Return the [x, y] coordinate for the center point of the cell that contains the specified text.  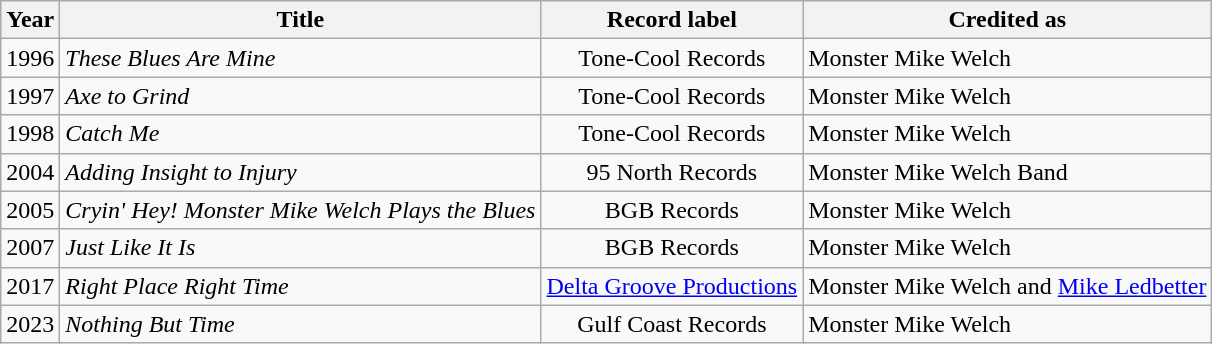
Catch Me [300, 134]
Nothing But Time [300, 324]
Cryin' Hey! Monster Mike Welch Plays the Blues [300, 210]
Right Place Right Time [300, 286]
95 North Records [672, 172]
Credited as [1008, 20]
Just Like It Is [300, 248]
1996 [30, 58]
These Blues Are Mine [300, 58]
1997 [30, 96]
Title [300, 20]
Adding Insight to Injury [300, 172]
2004 [30, 172]
1998 [30, 134]
2005 [30, 210]
Year [30, 20]
Gulf Coast Records [672, 324]
Monster Mike Welch Band [1008, 172]
2023 [30, 324]
2017 [30, 286]
Delta Groove Productions [672, 286]
Record label [672, 20]
Monster Mike Welch and Mike Ledbetter [1008, 286]
Axe to Grind [300, 96]
2007 [30, 248]
